Provide the [x, y] coordinate of the cell's center where the given text is located.  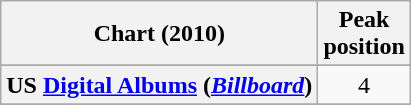
Peakposition [364, 34]
4 [364, 85]
Chart (2010) [160, 34]
US Digital Albums (Billboard) [160, 85]
